Return the (x, y) coordinate for the center point of the cell that contains the specified text.  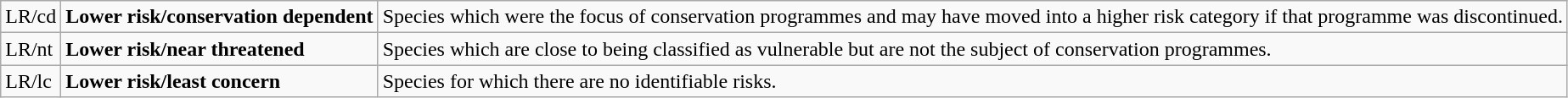
LR/lc (31, 81)
Lower risk/conservation dependent (219, 17)
Lower risk/near threatened (219, 49)
Species which are close to being classified as vulnerable but are not the subject of conservation programmes. (973, 49)
Species which were the focus of conservation programmes and may have moved into a higher risk category if that programme was discontinued. (973, 17)
Lower risk/least concern (219, 81)
LR/cd (31, 17)
Species for which there are no identifiable risks. (973, 81)
LR/nt (31, 49)
